Find where the given text appears and provide that cell's center as (x, y) coordinate. 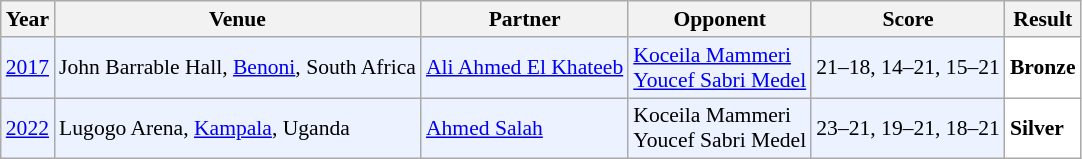
Bronze (1043, 68)
Venue (238, 19)
2017 (28, 68)
Lugogo Arena, Kampala, Uganda (238, 128)
Opponent (720, 19)
Ali Ahmed El Khateeb (524, 68)
Score (908, 19)
Silver (1043, 128)
23–21, 19–21, 18–21 (908, 128)
John Barrable Hall, Benoni, South Africa (238, 68)
Year (28, 19)
21–18, 14–21, 15–21 (908, 68)
2022 (28, 128)
Partner (524, 19)
Ahmed Salah (524, 128)
Result (1043, 19)
